Search for the cell housing the specified text and yield its (x, y) center coordinate. 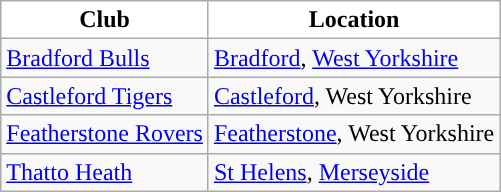
Bradford, West Yorkshire (354, 58)
Featherstone Rovers (105, 134)
Castleford Tigers (105, 96)
Castleford, West Yorkshire (354, 96)
Thatto Heath (105, 172)
Club (105, 20)
Featherstone, West Yorkshire (354, 134)
St Helens, Merseyside (354, 172)
Location (354, 20)
Bradford Bulls (105, 58)
